Capture the cell that displays the provided text and extract its (x, y) central coordinate. 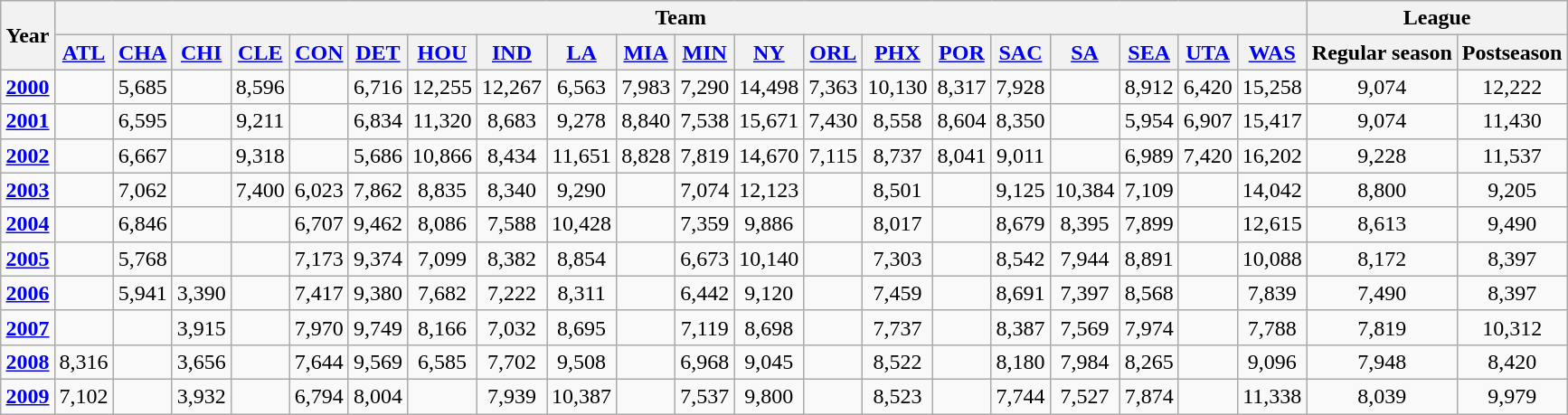
6,707 (318, 224)
9,211 (260, 121)
10,866 (441, 156)
7,948 (1382, 362)
2009 (27, 396)
8,180 (1020, 362)
8,004 (378, 396)
8,558 (897, 121)
9,278 (582, 121)
3,656 (201, 362)
7,970 (318, 327)
9,205 (1512, 190)
7,682 (441, 293)
10,387 (582, 396)
8,523 (897, 396)
7,290 (705, 87)
2006 (27, 293)
12,267 (512, 87)
8,166 (441, 327)
6,673 (705, 259)
15,417 (1271, 121)
SA (1085, 52)
7,899 (1148, 224)
9,749 (378, 327)
9,318 (260, 156)
6,667 (143, 156)
7,303 (897, 259)
2000 (27, 87)
12,615 (1271, 224)
8,568 (1148, 293)
LA (582, 52)
7,109 (1148, 190)
7,430 (834, 121)
8,387 (1020, 327)
6,442 (705, 293)
15,258 (1271, 87)
7,062 (143, 190)
9,290 (582, 190)
8,395 (1085, 224)
7,874 (1148, 396)
9,228 (1382, 156)
6,794 (318, 396)
11,537 (1512, 156)
8,613 (1382, 224)
6,989 (1148, 156)
5,686 (378, 156)
9,490 (1512, 224)
14,042 (1271, 190)
2007 (27, 327)
MIA (646, 52)
8,340 (512, 190)
8,800 (1382, 190)
7,538 (705, 121)
7,939 (512, 396)
2005 (27, 259)
9,800 (769, 396)
8,039 (1382, 396)
9,380 (378, 293)
5,768 (143, 259)
7,417 (318, 293)
5,685 (143, 87)
2008 (27, 362)
8,172 (1382, 259)
11,338 (1271, 396)
7,537 (705, 396)
10,140 (769, 259)
8,828 (646, 156)
7,102 (83, 396)
9,508 (582, 362)
CON (318, 52)
12,255 (441, 87)
8,596 (260, 87)
League (1437, 18)
CLE (260, 52)
8,679 (1020, 224)
8,683 (512, 121)
7,569 (1085, 327)
9,979 (1512, 396)
2004 (27, 224)
6,907 (1208, 121)
8,086 (441, 224)
11,430 (1512, 121)
8,698 (769, 327)
7,032 (512, 327)
3,915 (201, 327)
16,202 (1271, 156)
7,115 (834, 156)
10,130 (897, 87)
7,099 (441, 259)
7,363 (834, 87)
14,670 (769, 156)
7,397 (1085, 293)
8,522 (897, 362)
10,428 (582, 224)
9,120 (769, 293)
7,119 (705, 327)
3,932 (201, 396)
SEA (1148, 52)
9,569 (378, 362)
8,265 (1148, 362)
7,862 (378, 190)
8,854 (582, 259)
12,123 (769, 190)
14,498 (769, 87)
6,834 (378, 121)
7,928 (1020, 87)
7,459 (897, 293)
8,912 (1148, 87)
7,839 (1271, 293)
8,350 (1020, 121)
7,173 (318, 259)
10,312 (1512, 327)
PHX (897, 52)
CHA (143, 52)
8,695 (582, 327)
8,691 (1020, 293)
8,542 (1020, 259)
MIN (705, 52)
CHI (201, 52)
9,374 (378, 259)
8,017 (897, 224)
8,316 (83, 362)
6,023 (318, 190)
7,588 (512, 224)
6,585 (441, 362)
7,944 (1085, 259)
12,222 (1512, 87)
8,891 (1148, 259)
15,671 (769, 121)
9,045 (769, 362)
NY (769, 52)
8,604 (962, 121)
6,563 (582, 87)
10,384 (1085, 190)
7,702 (512, 362)
8,501 (897, 190)
7,359 (705, 224)
8,840 (646, 121)
7,420 (1208, 156)
7,400 (260, 190)
6,968 (705, 362)
8,317 (962, 87)
POR (962, 52)
ATL (83, 52)
9,011 (1020, 156)
HOU (441, 52)
IND (512, 52)
9,462 (378, 224)
SAC (1020, 52)
7,744 (1020, 396)
ORL (834, 52)
DET (378, 52)
Year (27, 35)
6,595 (143, 121)
6,846 (143, 224)
8,737 (897, 156)
Postseason (1512, 52)
WAS (1271, 52)
10,088 (1271, 259)
9,886 (769, 224)
7,788 (1271, 327)
Regular season (1382, 52)
2003 (27, 190)
5,941 (143, 293)
7,644 (318, 362)
3,390 (201, 293)
7,983 (646, 87)
9,096 (1271, 362)
6,716 (378, 87)
5,954 (1148, 121)
8,382 (512, 259)
Team (680, 18)
7,527 (1085, 396)
7,074 (705, 190)
6,420 (1208, 87)
2002 (27, 156)
7,974 (1148, 327)
11,651 (582, 156)
8,041 (962, 156)
11,320 (441, 121)
7,737 (897, 327)
9,125 (1020, 190)
7,222 (512, 293)
7,490 (1382, 293)
8,420 (1512, 362)
8,835 (441, 190)
2001 (27, 121)
UTA (1208, 52)
8,434 (512, 156)
7,984 (1085, 362)
8,311 (582, 293)
